For the text-containing cell, return its midpoint in (X, Y) coordinate format. 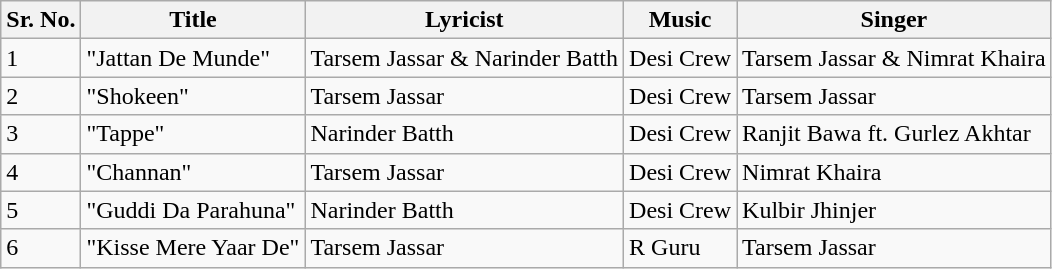
Nimrat Khaira (894, 172)
Lyricist (464, 20)
Music (680, 20)
"Kisse Mere Yaar De" (193, 248)
Tarsem Jassar & Nimrat Khaira (894, 58)
"Guddi Da Parahuna" (193, 210)
Title (193, 20)
"Jattan De Munde" (193, 58)
4 (41, 172)
6 (41, 248)
"Tappe" (193, 134)
"Shokeen" (193, 96)
Ranjit Bawa ft. Gurlez Akhtar (894, 134)
"Channan" (193, 172)
Singer (894, 20)
2 (41, 96)
1 (41, 58)
Sr. No. (41, 20)
5 (41, 210)
Tarsem Jassar & Narinder Batth (464, 58)
R Guru (680, 248)
Kulbir Jhinjer (894, 210)
3 (41, 134)
